Scan for the cell matching the given text and deliver its [x, y] coordinate at center. 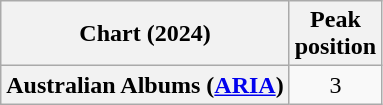
Australian Albums (ARIA) [145, 85]
Chart (2024) [145, 34]
Peakposition [335, 34]
3 [335, 85]
